Identify which cell holds the provided text, then report its [X, Y] central coordinate. 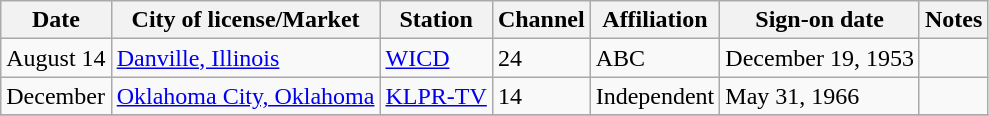
ABC [655, 58]
Oklahoma City, Oklahoma [246, 96]
14 [541, 96]
24 [541, 58]
KLPR-TV [436, 96]
WICD [436, 58]
May 31, 1966 [820, 96]
August 14 [56, 58]
Station [436, 20]
Date [56, 20]
Channel [541, 20]
December 19, 1953 [820, 58]
Sign-on date [820, 20]
Danville, Illinois [246, 58]
Independent [655, 96]
Affiliation [655, 20]
Notes [953, 20]
City of license/Market [246, 20]
December [56, 96]
